Extract the [x, y] coordinate from the center of the cell holding the provided text.  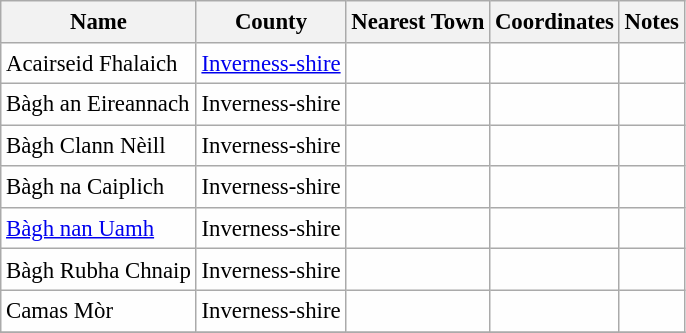
Coordinates [555, 22]
Bàgh nan Uamh [98, 228]
Notes [652, 22]
Acairseid Fhalaich [98, 62]
Bàgh an Eireannach [98, 104]
Nearest Town [418, 22]
Bàgh Clann Nèill [98, 146]
Bàgh Rubha Chnaip [98, 270]
Camas Mòr [98, 312]
County [271, 22]
Bàgh na Caiplich [98, 186]
Name [98, 22]
